Provide the (X, Y) coordinate of the cell's center where the given text is located.  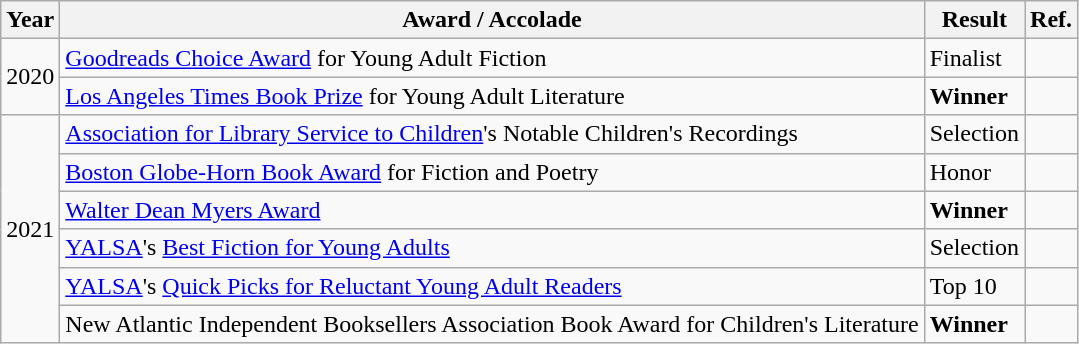
Association for Library Service to Children's Notable Children's Recordings (492, 134)
Boston Globe-Horn Book Award for Fiction and Poetry (492, 172)
Honor (974, 172)
Award / Accolade (492, 20)
Finalist (974, 58)
Goodreads Choice Award for Young Adult Fiction (492, 58)
2021 (30, 229)
Top 10 (974, 286)
Year (30, 20)
YALSA's Best Fiction for Young Adults (492, 248)
2020 (30, 77)
Walter Dean Myers Award (492, 210)
New Atlantic Independent Booksellers Association Book Award for Children's Literature (492, 324)
Los Angeles Times Book Prize for Young Adult Literature (492, 96)
Result (974, 20)
Ref. (1052, 20)
YALSA's Quick Picks for Reluctant Young Adult Readers (492, 286)
